Identify which cell holds the provided text, then report its [x, y] central coordinate. 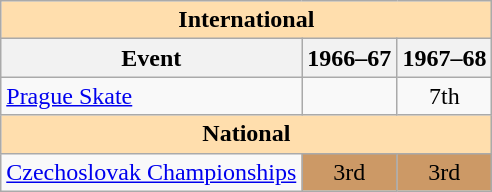
1966–67 [350, 58]
Czechoslovak Championships [152, 172]
1967–68 [444, 58]
International [246, 20]
7th [444, 96]
National [246, 134]
Event [152, 58]
Prague Skate [152, 96]
